For the text-containing cell, return its midpoint in [x, y] coordinate format. 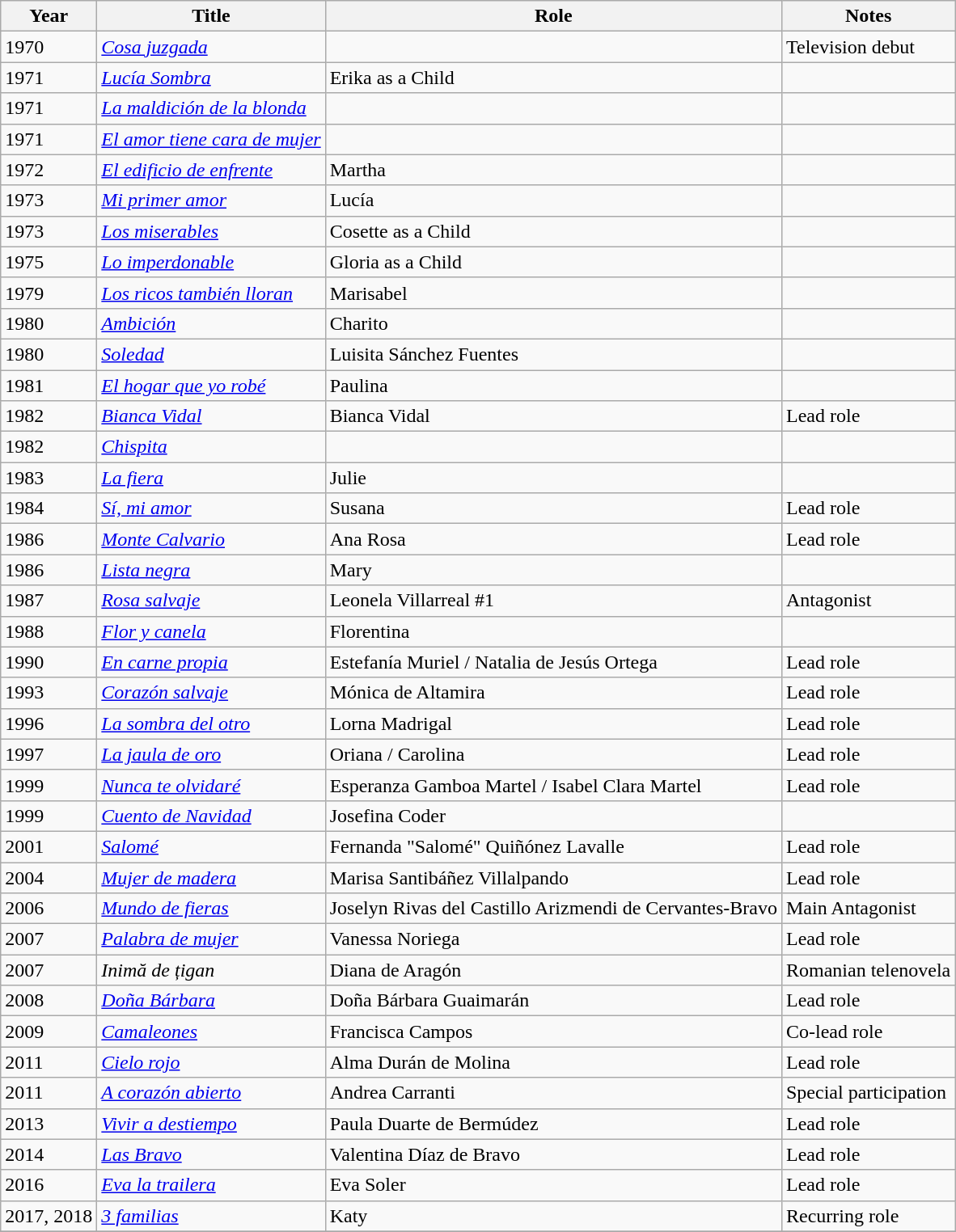
3 familias [211, 1216]
1996 [49, 724]
Romanian telenovela [868, 970]
Palabra de mujer [211, 939]
Valentina Díaz de Bravo [553, 1154]
2006 [49, 909]
Lista negra [211, 570]
Doña Bárbara [211, 1001]
Inimă de țigan [211, 970]
2008 [49, 1001]
Nunca te olvidaré [211, 785]
1984 [49, 508]
1997 [49, 754]
Mundo de fieras [211, 909]
Title [211, 16]
Monte Calvario [211, 539]
Los miserables [211, 231]
El edificio de enfrente [211, 170]
Lucía Sombra [211, 78]
Lorna Madrigal [553, 724]
1970 [49, 47]
Las Bravo [211, 1154]
Chispita [211, 447]
Cuento de Navidad [211, 816]
1987 [49, 601]
1993 [49, 693]
Paulina [553, 386]
1988 [49, 631]
1990 [49, 662]
Vivir a destiempo [211, 1124]
Fernanda "Salomé" Quiñónez Lavalle [553, 846]
Role [553, 16]
1972 [49, 170]
Notes [868, 16]
1983 [49, 478]
Lucía [553, 200]
Alma Durán de Molina [553, 1062]
Television debut [868, 47]
Antagonist [868, 601]
Mi primer amor [211, 200]
2017, 2018 [49, 1216]
Flor y canela [211, 631]
Florentina [553, 631]
Special participation [868, 1093]
Gloria as a Child [553, 262]
Paula Duarte de Bermúdez [553, 1124]
Marisabel [553, 293]
Erika as a Child [553, 78]
A corazón abierto [211, 1093]
Cosette as a Child [553, 231]
Cosa juzgada [211, 47]
2014 [49, 1154]
Eva la trailera [211, 1185]
Ambición [211, 323]
Soledad [211, 354]
La jaula de oro [211, 754]
Main Antagonist [868, 909]
Luisita Sánchez Fuentes [553, 354]
La sombra del otro [211, 724]
Katy [553, 1216]
El hogar que yo robé [211, 386]
Oriana / Carolina [553, 754]
Doña Bárbara Guaimarán [553, 1001]
2009 [49, 1032]
2004 [49, 877]
Charito [553, 323]
Estefanía Muriel / Natalia de Jesús Ortega [553, 662]
1975 [49, 262]
Ana Rosa [553, 539]
Recurring role [868, 1216]
Josefina Coder [553, 816]
Eva Soler [553, 1185]
Rosa salvaje [211, 601]
Mary [553, 570]
Co-lead role [868, 1032]
En carne propia [211, 662]
2001 [49, 846]
Vanessa Noriega [553, 939]
Joselyn Rivas del Castillo Arizmendi de Cervantes-Bravo [553, 909]
Salomé [211, 846]
Marisa Santibáñez Villalpando [553, 877]
Cielo rojo [211, 1062]
El amor tiene cara de mujer [211, 139]
Francisca Campos [553, 1032]
Corazón salvaje [211, 693]
La fiera [211, 478]
Julie [553, 478]
Esperanza Gamboa Martel / Isabel Clara Martel [553, 785]
Lo imperdonable [211, 262]
2016 [49, 1185]
1979 [49, 293]
Mónica de Altamira [553, 693]
Mujer de madera [211, 877]
Los ricos también lloran [211, 293]
Susana [553, 508]
Sí, mi amor [211, 508]
Camaleones [211, 1032]
2013 [49, 1124]
1981 [49, 386]
Leonela Villarreal #1 [553, 601]
Diana de Aragón [553, 970]
Andrea Carranti [553, 1093]
La maldición de la blonda [211, 108]
Year [49, 16]
Martha [553, 170]
